Output the [x, y] coordinate of the center of the cell containing the given text.  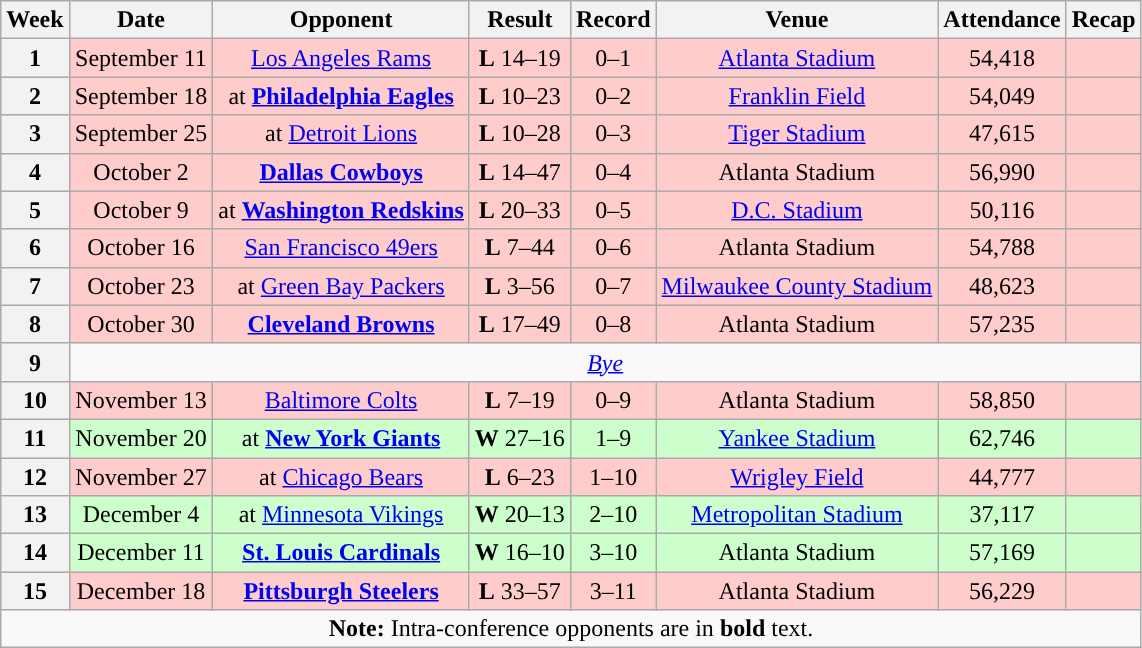
at Minnesota Vikings [341, 515]
Week [35, 20]
Baltimore Colts [341, 400]
2–10 [613, 515]
St. Louis Cardinals [341, 553]
44,777 [1002, 477]
Yankee Stadium [797, 438]
October 2 [141, 172]
November 13 [141, 400]
3 [35, 134]
L 3–56 [520, 286]
December 11 [141, 553]
0–2 [613, 96]
Cleveland Browns [341, 324]
Pittsburgh Steelers [341, 591]
L 7–44 [520, 248]
L 17–49 [520, 324]
4 [35, 172]
0–1 [613, 58]
October 9 [141, 210]
48,623 [1002, 286]
Bye [605, 362]
at Detroit Lions [341, 134]
December 18 [141, 591]
L 7–19 [520, 400]
62,746 [1002, 438]
9 [35, 362]
0–8 [613, 324]
October 30 [141, 324]
13 [35, 515]
October 16 [141, 248]
50,116 [1002, 210]
1 [35, 58]
at New York Giants [341, 438]
at Green Bay Packers [341, 286]
3–11 [613, 591]
58,850 [1002, 400]
Franklin Field [797, 96]
D.C. Stadium [797, 210]
Milwaukee County Stadium [797, 286]
57,235 [1002, 324]
2 [35, 96]
0–7 [613, 286]
L 10–28 [520, 134]
W 27–16 [520, 438]
September 25 [141, 134]
November 20 [141, 438]
37,117 [1002, 515]
15 [35, 591]
L 14–19 [520, 58]
October 23 [141, 286]
November 27 [141, 477]
11 [35, 438]
W 16–10 [520, 553]
10 [35, 400]
Note: Intra-conference opponents are in bold text. [571, 629]
57,169 [1002, 553]
12 [35, 477]
54,049 [1002, 96]
Venue [797, 20]
0–6 [613, 248]
Opponent [341, 20]
1–9 [613, 438]
L 6–23 [520, 477]
Wrigley Field [797, 477]
at Chicago Bears [341, 477]
8 [35, 324]
Metropolitan Stadium [797, 515]
Dallas Cowboys [341, 172]
Tiger Stadium [797, 134]
0–4 [613, 172]
14 [35, 553]
Date [141, 20]
54,418 [1002, 58]
54,788 [1002, 248]
W 20–13 [520, 515]
7 [35, 286]
L 33–57 [520, 591]
56,990 [1002, 172]
3–10 [613, 553]
Result [520, 20]
47,615 [1002, 134]
December 4 [141, 515]
L 10–23 [520, 96]
at Washington Redskins [341, 210]
L 20–33 [520, 210]
0–3 [613, 134]
6 [35, 248]
1–10 [613, 477]
Attendance [1002, 20]
Recap [1104, 20]
0–9 [613, 400]
San Francisco 49ers [341, 248]
at Philadelphia Eagles [341, 96]
Los Angeles Rams [341, 58]
September 18 [141, 96]
0–5 [613, 210]
Record [613, 20]
5 [35, 210]
56,229 [1002, 591]
L 14–47 [520, 172]
September 11 [141, 58]
